Output the (X, Y) coordinate of the center of the cell containing the given text.  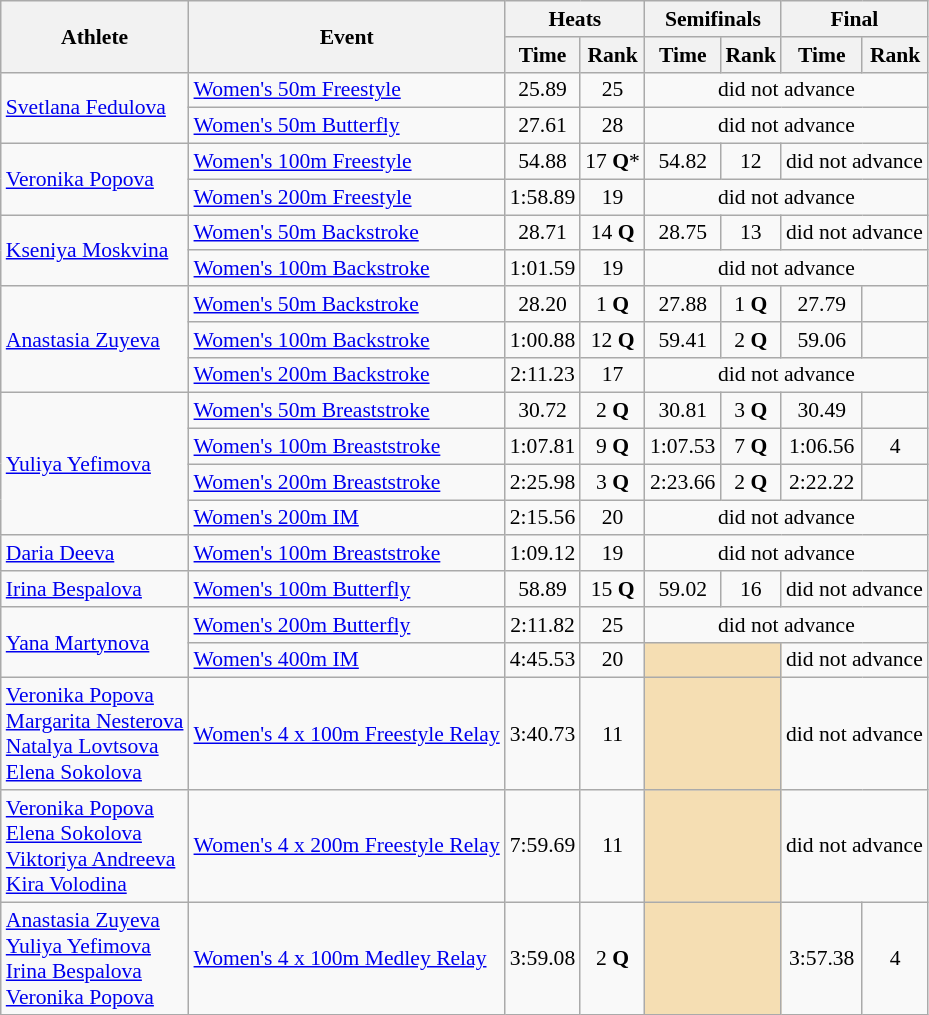
Semifinals (713, 19)
Event (347, 36)
58.89 (542, 589)
3:59.08 (542, 958)
Heats (575, 19)
3:40.73 (542, 734)
1:07.53 (682, 447)
2:23.66 (682, 482)
28.71 (542, 233)
Anastasia ZuyevaYuliya YefimovaIrina BespalovaVeronika Popova (95, 958)
1:06.56 (822, 447)
Yuliya Yefimova (95, 464)
28.20 (542, 304)
28.75 (682, 233)
Yana Martynova (95, 642)
54.82 (682, 162)
Women's 200m Butterfly (347, 625)
54.88 (542, 162)
2:25.98 (542, 482)
Women's 200m Breaststroke (347, 482)
30.81 (682, 411)
Anastasia Zuyeva (95, 340)
1:00.88 (542, 340)
17 Q* (612, 162)
1:09.12 (542, 554)
59.06 (822, 340)
Athlete (95, 36)
59.41 (682, 340)
3:57.38 (822, 958)
27.88 (682, 304)
12 (750, 162)
Women's 4 x 100m Freestyle Relay (347, 734)
Kseniya Moskvina (95, 250)
Women's 400m IM (347, 660)
1:07.81 (542, 447)
Veronika PopovaElena SokolovaViktoriya AndreevaKira Volodina (95, 846)
7:59.69 (542, 846)
4:45.53 (542, 660)
Women's 4 x 200m Freestyle Relay (347, 846)
Women's 200m Backstroke (347, 375)
25.89 (542, 90)
Women's 4 x 100m Medley Relay (347, 958)
28 (612, 126)
Women's 50m Butterfly (347, 126)
Daria Deeva (95, 554)
13 (750, 233)
2:15.56 (542, 518)
30.72 (542, 411)
1:01.59 (542, 269)
Veronika Popova (95, 180)
Women's 200m Freestyle (347, 197)
2:11.82 (542, 625)
Women's 100m Butterfly (347, 589)
Women's 50m Freestyle (347, 90)
Women's 200m IM (347, 518)
27.79 (822, 304)
2:11.23 (542, 375)
59.02 (682, 589)
17 (612, 375)
Irina Bespalova (95, 589)
Women's 100m Freestyle (347, 162)
16 (750, 589)
Final (854, 19)
2:22.22 (822, 482)
9 Q (612, 447)
Svetlana Fedulova (95, 108)
Veronika PopovaMargarita NesterovaNatalya LovtsovaElena Sokolova (95, 734)
7 Q (750, 447)
Women's 50m Breaststroke (347, 411)
30.49 (822, 411)
14 Q (612, 233)
1:58.89 (542, 197)
15 Q (612, 589)
27.61 (542, 126)
12 Q (612, 340)
